Provide the (X, Y) coordinate of the cell's center where the given text is located.  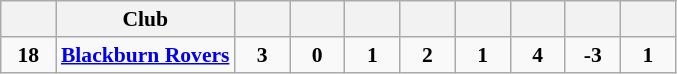
0 (318, 55)
18 (28, 55)
3 (262, 55)
4 (538, 55)
Blackburn Rovers (146, 55)
-3 (592, 55)
Club (146, 19)
2 (428, 55)
